Return [X, Y] of the center of cell containing provided text 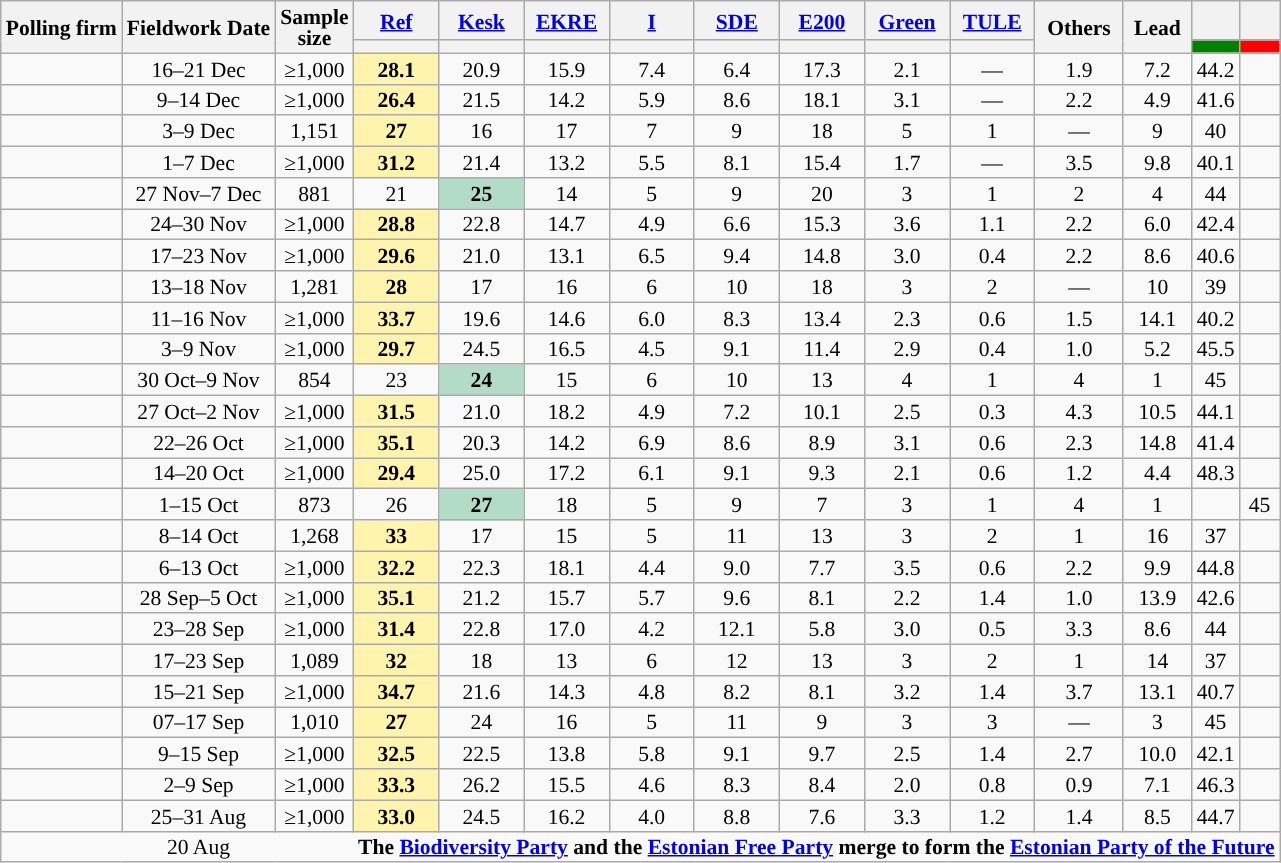
0.3 [992, 412]
6.9 [652, 442]
32.5 [396, 754]
2.7 [1080, 754]
26.4 [396, 100]
41.6 [1216, 100]
1.9 [1080, 68]
1.1 [992, 224]
28 [396, 286]
The Biodiversity Party and the Estonian Free Party merge to form the Estonian Party of the Future [817, 846]
5.7 [652, 598]
7.1 [1157, 784]
40 [1216, 132]
26 [396, 504]
14.7 [566, 224]
44.8 [1216, 566]
8.8 [736, 816]
Samplesize [314, 27]
17.2 [566, 474]
22.3 [482, 566]
20 [822, 194]
17.3 [822, 68]
44.2 [1216, 68]
41.4 [1216, 442]
46.3 [1216, 784]
22.5 [482, 754]
21.2 [482, 598]
Kesk [482, 20]
4.6 [652, 784]
29.7 [396, 348]
4.5 [652, 348]
15.3 [822, 224]
13.9 [1157, 598]
2–9 Sep [198, 784]
EKRE [566, 20]
1,281 [314, 286]
24–30 Nov [198, 224]
Others [1080, 27]
873 [314, 504]
2.0 [906, 784]
42.1 [1216, 754]
31.4 [396, 630]
16–21 Dec [198, 68]
1–7 Dec [198, 162]
0.8 [992, 784]
2.9 [906, 348]
Polling firm [62, 27]
40.7 [1216, 692]
1,089 [314, 660]
14.1 [1157, 318]
33.0 [396, 816]
E200 [822, 20]
Green [906, 20]
40.6 [1216, 256]
28.1 [396, 68]
33.7 [396, 318]
6.5 [652, 256]
21.5 [482, 100]
32.2 [396, 566]
8.5 [1157, 816]
9.4 [736, 256]
14–20 Oct [198, 474]
29.6 [396, 256]
23–28 Sep [198, 630]
3.7 [1080, 692]
13.8 [566, 754]
44.1 [1216, 412]
34.7 [396, 692]
25–31 Aug [198, 816]
9.8 [1157, 162]
40.2 [1216, 318]
17–23 Sep [198, 660]
13–18 Nov [198, 286]
3.2 [906, 692]
854 [314, 380]
26.2 [482, 784]
14.6 [566, 318]
9–14 Dec [198, 100]
28.8 [396, 224]
9.0 [736, 566]
20 Aug [198, 846]
9.7 [822, 754]
5.5 [652, 162]
10.5 [1157, 412]
1,151 [314, 132]
42.4 [1216, 224]
31.5 [396, 412]
40.1 [1216, 162]
39 [1216, 286]
11.4 [822, 348]
15.7 [566, 598]
8.2 [736, 692]
9.9 [1157, 566]
14.3 [566, 692]
15.9 [566, 68]
33.3 [396, 784]
4.8 [652, 692]
3.6 [906, 224]
16.5 [566, 348]
6.4 [736, 68]
7.7 [822, 566]
1.5 [1080, 318]
19.6 [482, 318]
1–15 Oct [198, 504]
21.4 [482, 162]
I [652, 20]
17.0 [566, 630]
1,268 [314, 536]
0.9 [1080, 784]
6.1 [652, 474]
4.0 [652, 816]
25.0 [482, 474]
28 Sep–5 Oct [198, 598]
6.6 [736, 224]
881 [314, 194]
10.1 [822, 412]
23 [396, 380]
13.4 [822, 318]
9–15 Sep [198, 754]
30 Oct–9 Nov [198, 380]
8–14 Oct [198, 536]
4.3 [1080, 412]
27 Oct–2 Nov [198, 412]
3–9 Nov [198, 348]
7.4 [652, 68]
22–26 Oct [198, 442]
29.4 [396, 474]
1,010 [314, 722]
0.5 [992, 630]
11–16 Nov [198, 318]
25 [482, 194]
21.6 [482, 692]
15.5 [566, 784]
Ref [396, 20]
3–9 Dec [198, 132]
5.9 [652, 100]
1.7 [906, 162]
13.2 [566, 162]
18.2 [566, 412]
15.4 [822, 162]
SDE [736, 20]
44.7 [1216, 816]
10.0 [1157, 754]
8.9 [822, 442]
20.3 [482, 442]
32 [396, 660]
9.6 [736, 598]
07–17 Sep [198, 722]
21 [396, 194]
TULE [992, 20]
48.3 [1216, 474]
33 [396, 536]
27 Nov–7 Dec [198, 194]
7.6 [822, 816]
9.3 [822, 474]
20.9 [482, 68]
15–21 Sep [198, 692]
42.6 [1216, 598]
16.2 [566, 816]
Fieldwork Date [198, 27]
12.1 [736, 630]
45.5 [1216, 348]
12 [736, 660]
17–23 Nov [198, 256]
31.2 [396, 162]
5.2 [1157, 348]
4.2 [652, 630]
6–13 Oct [198, 566]
Lead [1157, 27]
8.4 [822, 784]
